Return [x, y] of the center of cell containing provided text 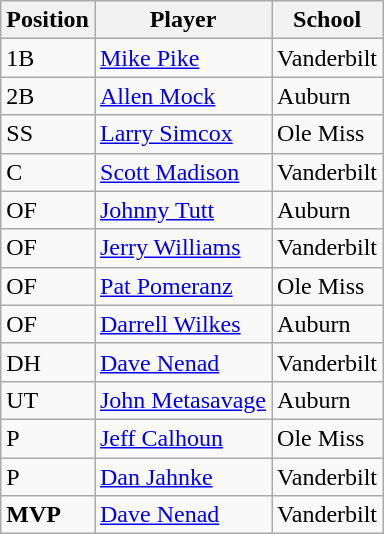
MVP [48, 515]
School [328, 20]
Johnny Tutt [182, 210]
UT [48, 400]
Darrell Wilkes [182, 324]
1B [48, 58]
Pat Pomeranz [182, 286]
SS [48, 134]
Larry Simcox [182, 134]
C [48, 172]
Allen Mock [182, 96]
Jerry Williams [182, 248]
Mike Pike [182, 58]
Position [48, 20]
DH [48, 362]
Player [182, 20]
Jeff Calhoun [182, 438]
Scott Madison [182, 172]
2B [48, 96]
Dan Jahnke [182, 477]
John Metasavage [182, 400]
